For the text-containing cell, return its midpoint in (X, Y) coordinate format. 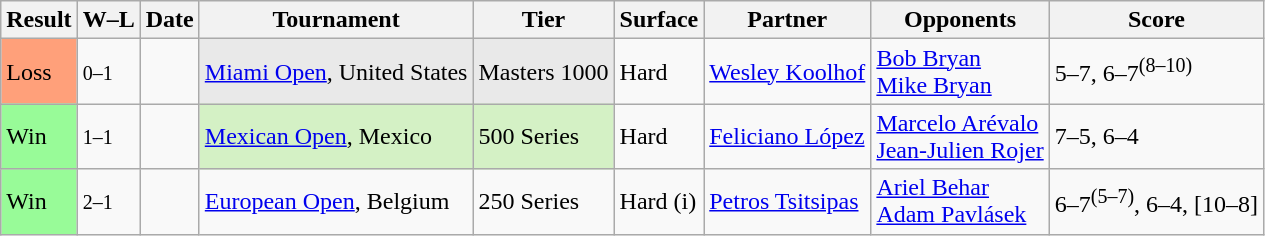
Score (1156, 20)
Wesley Koolhof (788, 72)
Marcelo Arévalo Jean-Julien Rojer (960, 136)
2–1 (108, 202)
0–1 (108, 72)
European Open, Belgium (336, 202)
Petros Tsitsipas (788, 202)
500 Series (544, 136)
Ariel Behar Adam Pavlásek (960, 202)
Feliciano López (788, 136)
Mexican Open, Mexico (336, 136)
Hard (i) (659, 202)
W–L (108, 20)
Tier (544, 20)
5–7, 6–7(8–10) (1156, 72)
Partner (788, 20)
Result (39, 20)
7–5, 6–4 (1156, 136)
Surface (659, 20)
Masters 1000 (544, 72)
Miami Open, United States (336, 72)
Bob Bryan Mike Bryan (960, 72)
1–1 (108, 136)
6–7(5–7), 6–4, [10–8] (1156, 202)
Date (170, 20)
250 Series (544, 202)
Loss (39, 72)
Opponents (960, 20)
Tournament (336, 20)
